Capture the cell that displays the provided text and extract its [X, Y] central coordinate. 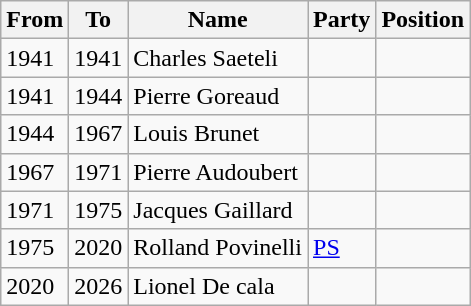
Rolland Povinelli [218, 248]
Name [218, 20]
PS [342, 248]
Pierre Goreaud [218, 96]
Louis Brunet [218, 134]
Jacques Gaillard [218, 210]
Lionel De cala [218, 286]
From [35, 20]
Pierre Audoubert [218, 172]
Party [342, 20]
Position [423, 20]
Charles Saeteli [218, 58]
To [98, 20]
2026 [98, 286]
